From the cell containing the given text, extract its center point as [X, Y] coordinate. 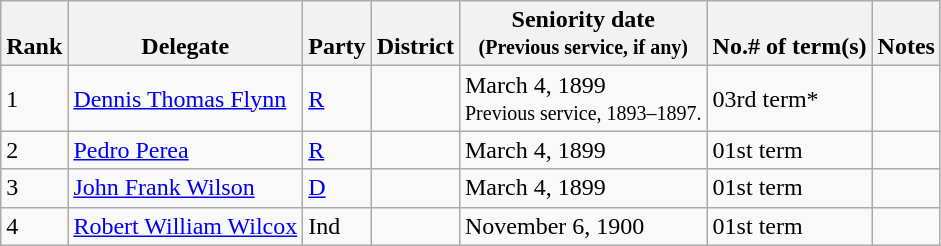
Notes [906, 34]
3 [34, 188]
D [337, 188]
03rd term* [790, 98]
Pedro Perea [186, 150]
Dennis Thomas Flynn [186, 98]
March 4, 1899Previous service, 1893–1897. [583, 98]
Seniority date(Previous service, if any) [583, 34]
John Frank Wilson [186, 188]
November 6, 1900 [583, 226]
4 [34, 226]
Party [337, 34]
Rank [34, 34]
No.# of term(s) [790, 34]
District [415, 34]
1 [34, 98]
2 [34, 150]
Robert William Wilcox [186, 226]
Delegate [186, 34]
Ind [337, 226]
